From the cell containing the given text, extract its center point as [X, Y] coordinate. 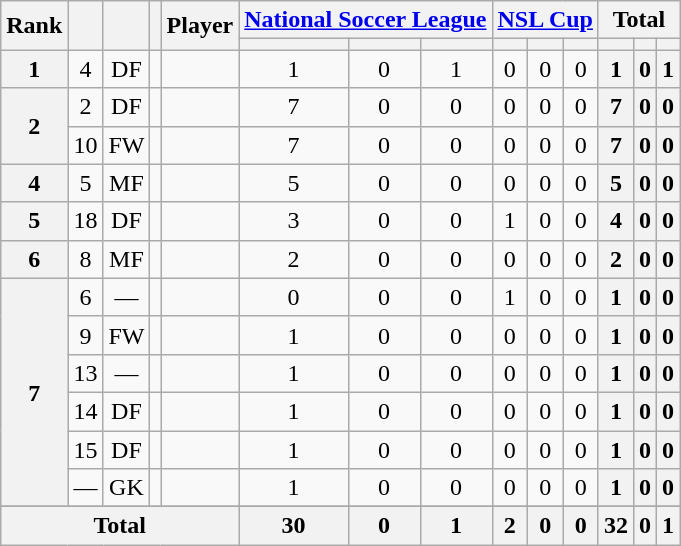
18 [86, 221]
8 [86, 259]
30 [294, 526]
15 [86, 449]
National Soccer League [366, 20]
32 [616, 526]
14 [86, 411]
13 [86, 373]
Rank [34, 26]
GK [126, 488]
Player [200, 26]
10 [86, 145]
9 [86, 335]
3 [294, 221]
NSL Cup [545, 20]
